Scan for the cell matching the given text and deliver its [x, y] coordinate at center. 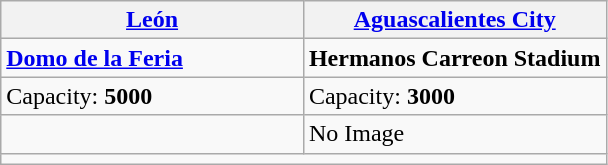
Hermanos Carreon Stadium [454, 58]
Aguascalientes City [454, 20]
Capacity: 3000 [454, 96]
León [152, 20]
No Image [454, 134]
Capacity: 5000 [152, 96]
Domo de la Feria [152, 58]
